Locate the cell with the specified text and output its (x, y) center coordinate. 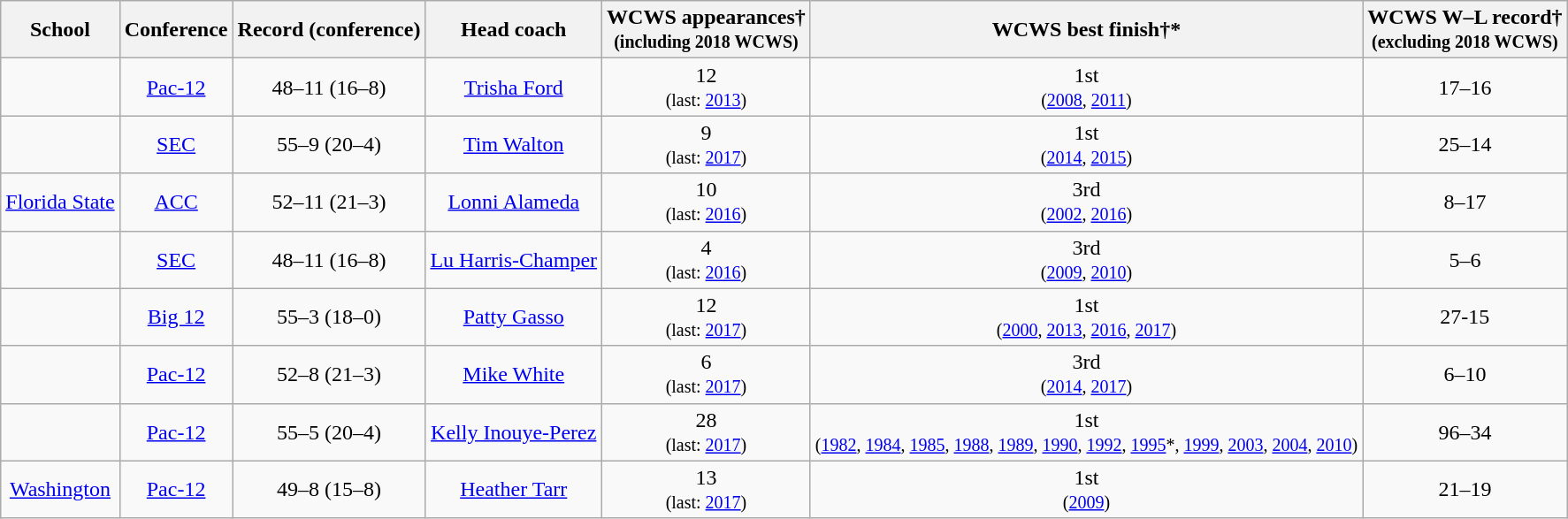
Head coach (514, 30)
Tim Walton (514, 145)
49–8 (15–8) (329, 490)
6(last: 2017) (707, 375)
1st(2014, 2015) (1086, 145)
Lu Harris-Champer (514, 260)
52–11 (21–3) (329, 202)
Florida State (60, 202)
3rd(2009, 2010) (1086, 260)
Conference (176, 30)
10(last: 2016) (707, 202)
3rd(2002, 2016) (1086, 202)
Big 12 (176, 317)
52–8 (21–3) (329, 375)
WCWS appearances† (including 2018 WCWS) (707, 30)
Record (conference) (329, 30)
55–9 (20–4) (329, 145)
5–6 (1465, 260)
4(last: 2016) (707, 260)
25–14 (1465, 145)
1st(1982, 1984, 1985, 1988, 1989, 1990, 1992, 1995*, 1999, 2003, 2004, 2010) (1086, 431)
17–16 (1465, 87)
3rd(2014, 2017) (1086, 375)
12 (last: 2013) (707, 87)
Lonni Alameda (514, 202)
1st (2008, 2011) (1086, 87)
School (60, 30)
Mike White (514, 375)
55–3 (18–0) (329, 317)
6–10 (1465, 375)
21–19 (1465, 490)
27-15 (1465, 317)
WCWS best finish†* (1086, 30)
13(last: 2017) (707, 490)
9(last: 2017) (707, 145)
ACC (176, 202)
12(last: 2017) (707, 317)
Heather Tarr (514, 490)
Washington (60, 490)
WCWS W–L record† (excluding 2018 WCWS) (1465, 30)
96–34 (1465, 431)
1st(2009) (1086, 490)
Trisha Ford (514, 87)
28(last: 2017) (707, 431)
Patty Gasso (514, 317)
8–17 (1465, 202)
55–5 (20–4) (329, 431)
1st(2000, 2013, 2016, 2017) (1086, 317)
Kelly Inouye-Perez (514, 431)
